Scan for the cell matching the given text and deliver its [x, y] coordinate at center. 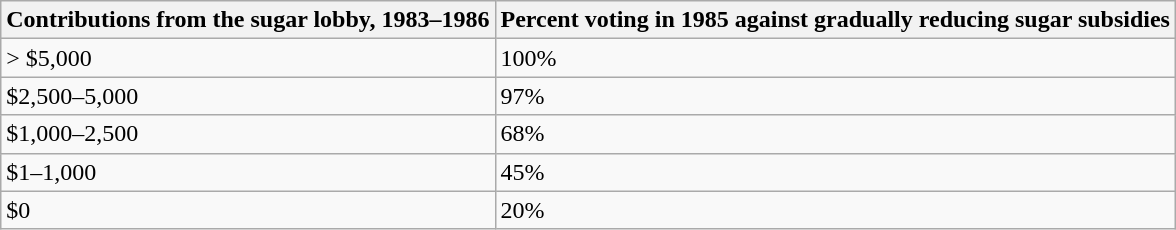
100% [835, 58]
97% [835, 96]
> $5,000 [248, 58]
68% [835, 134]
Percent voting in 1985 against gradually reducing sugar subsidies [835, 20]
45% [835, 172]
$1–1,000 [248, 172]
$1,000–2,500 [248, 134]
$0 [248, 210]
$2,500–5,000 [248, 96]
20% [835, 210]
Contributions from the sugar lobby, 1983–1986 [248, 20]
